Scan for the cell matching the given text and deliver its (x, y) coordinate at center. 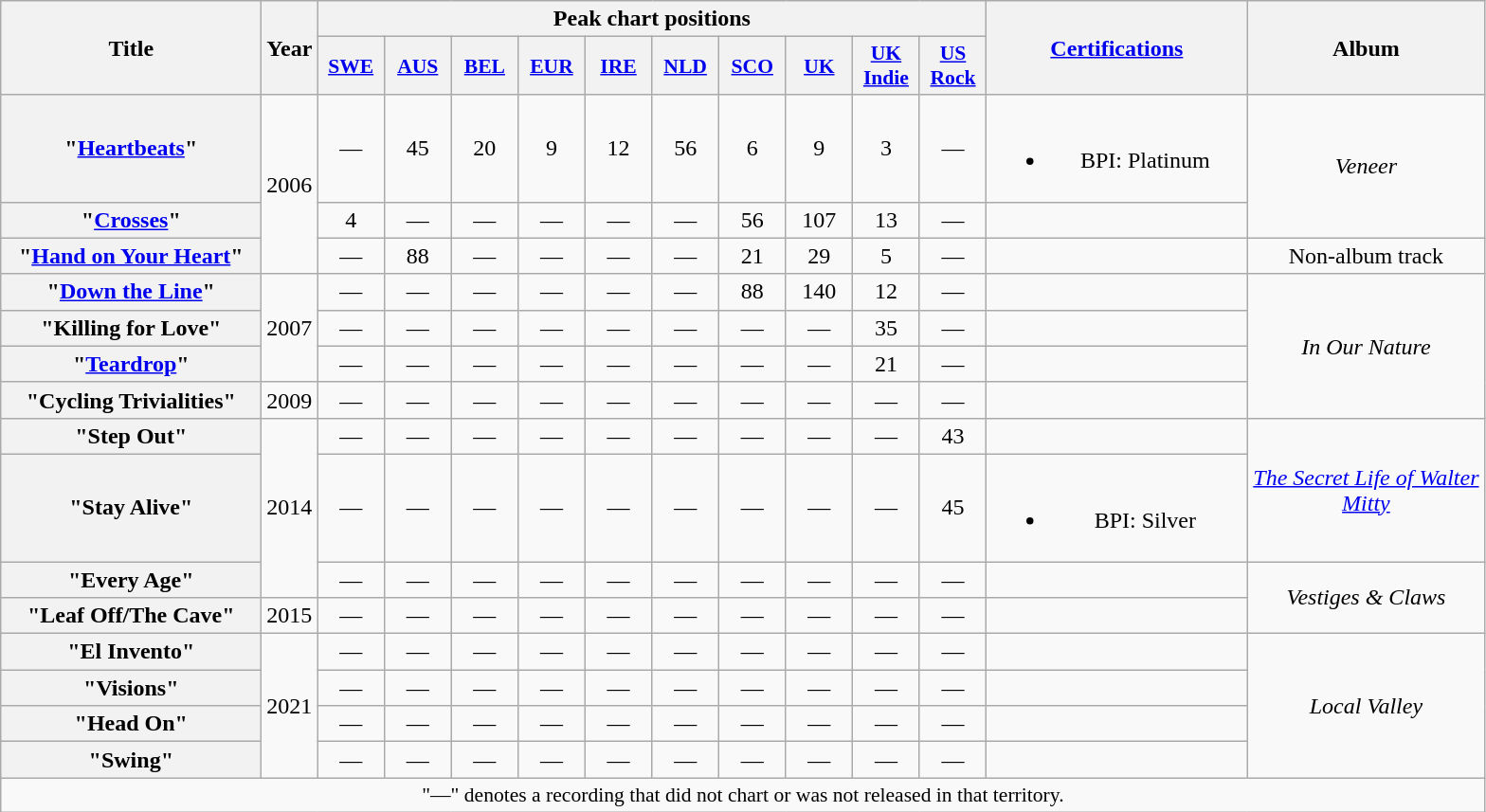
Certifications (1116, 47)
The Secret Life of Walter Mitty (1367, 489)
"Down the Line" (131, 292)
2006 (290, 184)
20 (485, 148)
SCO (752, 66)
2021 (290, 706)
NLD (686, 66)
Veneer (1367, 167)
"Cycling Trivialities" (131, 400)
35 (887, 328)
"—" denotes a recording that did not chart or was not released in that territory. (743, 795)
UKIndie (887, 66)
USRock (953, 66)
"Hand on Your Heart" (131, 256)
2007 (290, 328)
"Step Out" (131, 436)
Non-album track (1367, 256)
In Our Nature (1367, 346)
"Killing for Love" (131, 328)
Title (131, 47)
3 (887, 148)
"Teardrop" (131, 364)
BEL (485, 66)
"Leaf Off/The Cave" (131, 616)
5 (887, 256)
"Stay Alive" (131, 508)
IRE (618, 66)
UK (819, 66)
"El Invento" (131, 652)
Local Valley (1367, 706)
140 (819, 292)
Vestiges & Claws (1367, 597)
4 (351, 220)
"Every Age" (131, 579)
43 (953, 436)
"Head On" (131, 724)
Peak chart positions (652, 19)
2015 (290, 616)
BPI: Platinum (1116, 148)
"Heartbeats" (131, 148)
Year (290, 47)
2014 (290, 508)
6 (752, 148)
29 (819, 256)
"Crosses" (131, 220)
13 (887, 220)
EUR (552, 66)
AUS (417, 66)
"Swing" (131, 760)
SWE (351, 66)
BPI: Silver (1116, 508)
"Visions" (131, 688)
2009 (290, 400)
Album (1367, 47)
107 (819, 220)
